Determine the [x, y] coordinate at the center of the cell enclosing the given text.  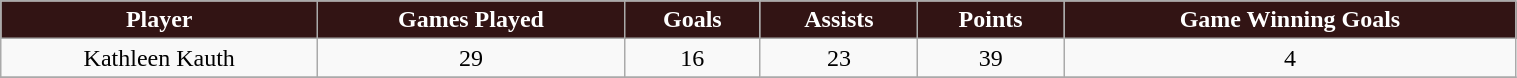
23 [838, 58]
Kathleen Kauth [160, 58]
Points [990, 20]
4 [1290, 58]
29 [472, 58]
39 [990, 58]
Game Winning Goals [1290, 20]
16 [692, 58]
Goals [692, 20]
Assists [838, 20]
Player [160, 20]
Games Played [472, 20]
